Detect which cell encompasses the target text, then output its [x, y] center coordinate. 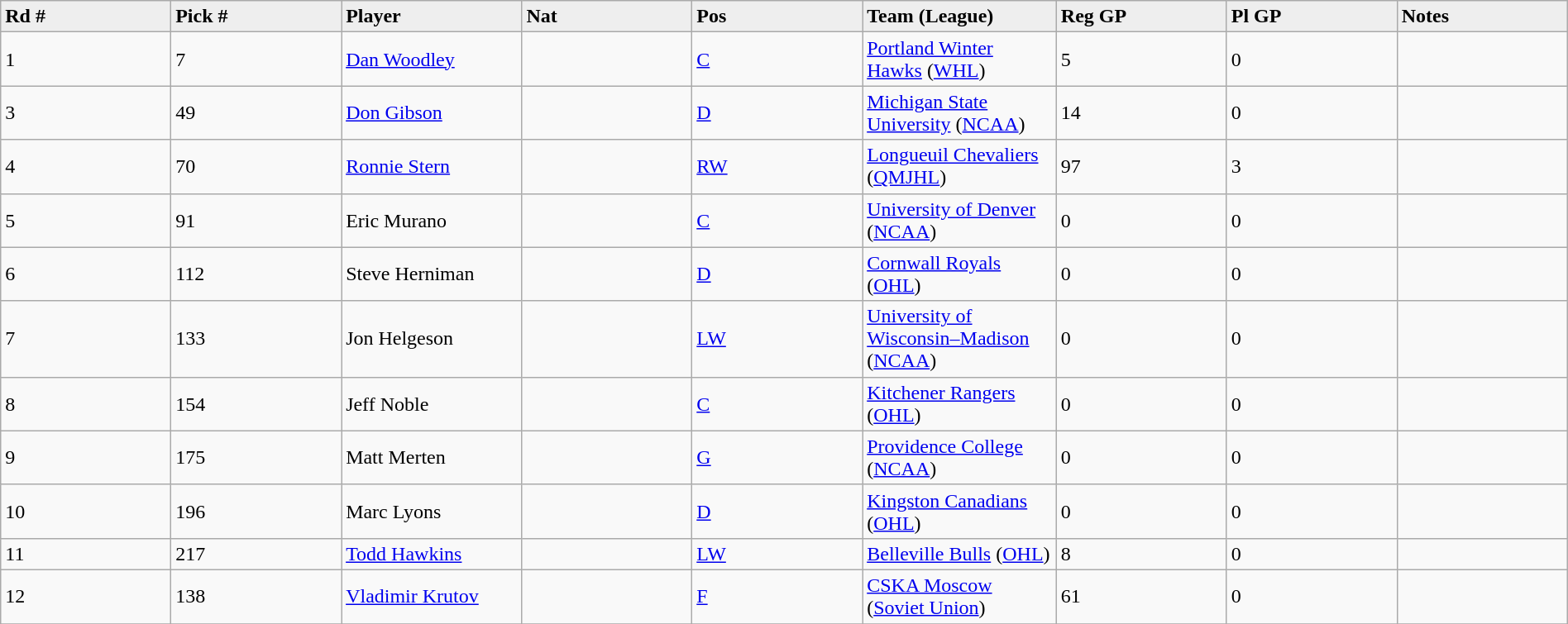
Rd # [86, 17]
97 [1141, 167]
Kingston Canadians (OHL) [959, 511]
Player [432, 17]
196 [256, 511]
University of Denver (NCAA) [959, 220]
Pos [777, 17]
University of Wisconsin–Madison (NCAA) [959, 339]
Dan Woodley [432, 60]
175 [256, 458]
9 [86, 458]
11 [86, 554]
Team (League) [959, 17]
Ronnie Stern [432, 167]
F [777, 597]
133 [256, 339]
Jon Helgeson [432, 339]
CSKA Moscow (Soviet Union) [959, 597]
Don Gibson [432, 112]
Portland Winter Hawks (WHL) [959, 60]
Belleville Bulls (OHL) [959, 554]
Vladimir Krutov [432, 597]
Longueuil Chevaliers (QMJHL) [959, 167]
Jeff Noble [432, 403]
Reg GP [1141, 17]
Marc Lyons [432, 511]
138 [256, 597]
154 [256, 403]
49 [256, 112]
61 [1141, 597]
RW [777, 167]
Notes [1482, 17]
Matt Merten [432, 458]
Kitchener Rangers (OHL) [959, 403]
1 [86, 60]
10 [86, 511]
Steve Herniman [432, 274]
Providence College (NCAA) [959, 458]
Cornwall Royals (OHL) [959, 274]
12 [86, 597]
G [777, 458]
Nat [607, 17]
Todd Hawkins [432, 554]
Eric Murano [432, 220]
Pick # [256, 17]
14 [1141, 112]
Pl GP [1312, 17]
Michigan State University (NCAA) [959, 112]
70 [256, 167]
91 [256, 220]
217 [256, 554]
6 [86, 274]
4 [86, 167]
112 [256, 274]
